Return [x, y] of the center of cell containing provided text 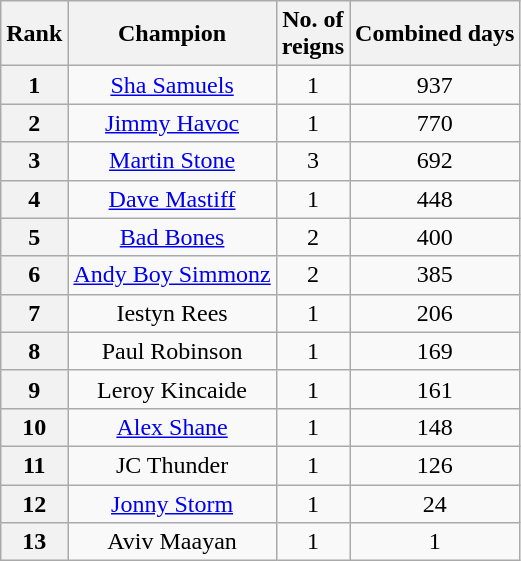
Andy Boy Simmonz [172, 275]
Alex Shane [172, 427]
7 [34, 313]
Sha Samuels [172, 85]
10 [34, 427]
Jimmy Havoc [172, 123]
9 [34, 389]
400 [435, 237]
5 [34, 237]
148 [435, 427]
Rank [34, 34]
Martin Stone [172, 161]
13 [34, 542]
Jonny Storm [172, 503]
206 [435, 313]
Aviv Maayan [172, 542]
Dave Mastiff [172, 199]
Combined days [435, 34]
126 [435, 465]
Champion [172, 34]
169 [435, 351]
11 [34, 465]
Leroy Kincaide [172, 389]
Bad Bones [172, 237]
448 [435, 199]
12 [34, 503]
No. ofreigns [312, 34]
24 [435, 503]
385 [435, 275]
Paul Robinson [172, 351]
JC Thunder [172, 465]
Iestyn Rees [172, 313]
4 [34, 199]
692 [435, 161]
937 [435, 85]
161 [435, 389]
6 [34, 275]
770 [435, 123]
8 [34, 351]
